For the text-containing cell, return its midpoint in (X, Y) coordinate format. 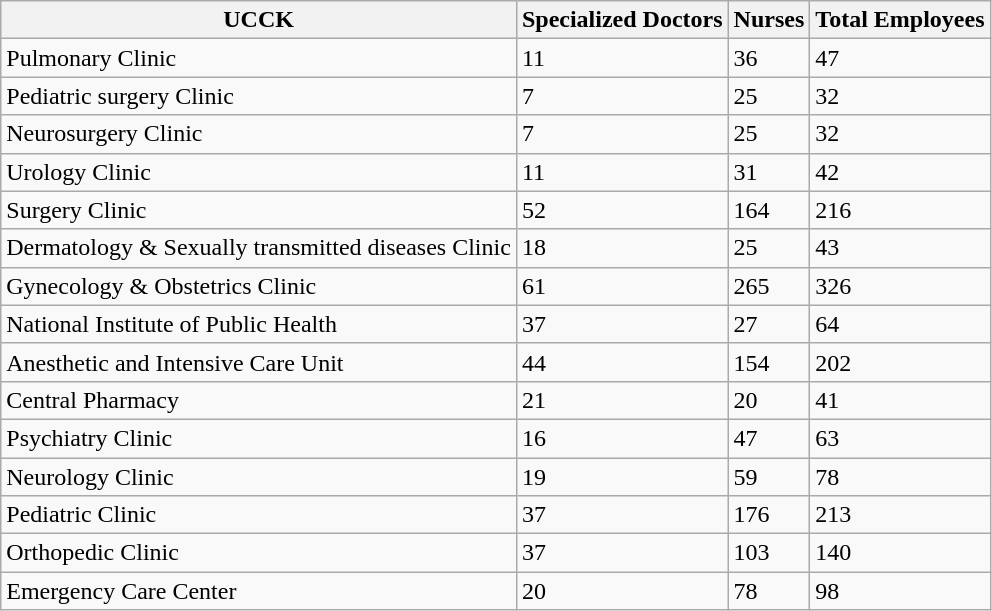
154 (769, 362)
326 (900, 286)
61 (622, 286)
213 (900, 515)
Urology Clinic (259, 172)
Central Pharmacy (259, 400)
176 (769, 515)
27 (769, 324)
21 (622, 400)
19 (622, 477)
UCCK (259, 20)
41 (900, 400)
Dermatology & Sexually transmitted diseases Clinic (259, 248)
31 (769, 172)
Psychiatry Clinic (259, 438)
64 (900, 324)
18 (622, 248)
52 (622, 210)
Anesthetic and Intensive Care Unit (259, 362)
Neurosurgery Clinic (259, 134)
265 (769, 286)
42 (900, 172)
Total Employees (900, 20)
36 (769, 58)
216 (900, 210)
Neurology Clinic (259, 477)
44 (622, 362)
103 (769, 553)
63 (900, 438)
140 (900, 553)
43 (900, 248)
Pediatric surgery Clinic (259, 96)
Specialized Doctors (622, 20)
16 (622, 438)
National Institute of Public Health (259, 324)
Pediatric Clinic (259, 515)
59 (769, 477)
98 (900, 591)
Gynecology & Obstetrics Clinic (259, 286)
Pulmonary Clinic (259, 58)
Nurses (769, 20)
202 (900, 362)
Orthopedic Clinic (259, 553)
164 (769, 210)
Emergency Care Center (259, 591)
Surgery Clinic (259, 210)
